Find where the given text appears and provide that cell's center as [x, y] coordinate. 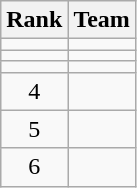
Team [102, 20]
4 [34, 91]
5 [34, 129]
Rank [34, 20]
6 [34, 167]
